Scan for the cell matching the given text and deliver its [X, Y] coordinate at center. 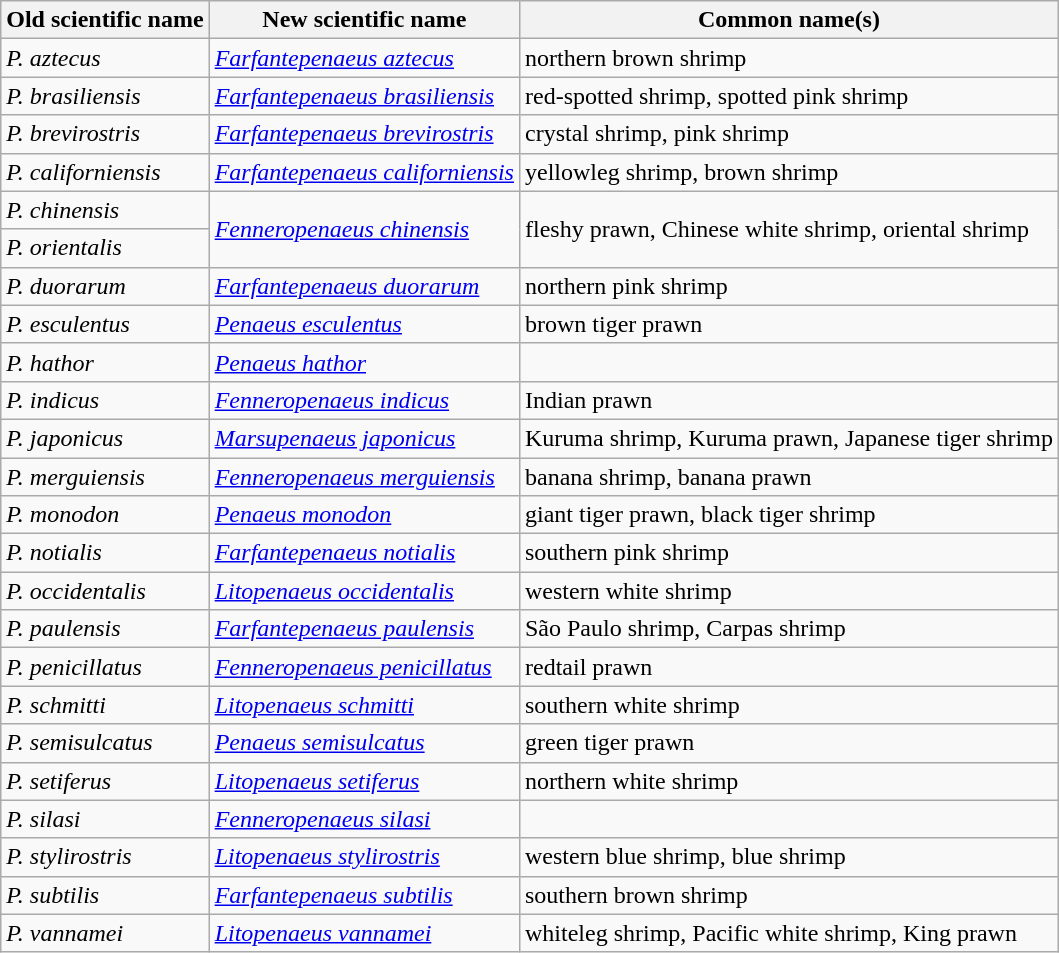
P. subtilis [105, 895]
banana shrimp, banana prawn [788, 477]
P. japonicus [105, 438]
brown tiger prawn [788, 324]
P. brasiliensis [105, 96]
Farfantepenaeus brevirostris [364, 134]
Farfantepenaeus brasiliensis [364, 96]
Farfantepenaeus subtilis [364, 895]
Fenneropenaeus silasi [364, 819]
New scientific name [364, 20]
Litopenaeus stylirostris [364, 857]
Kuruma shrimp, Kuruma prawn, Japanese tiger shrimp [788, 438]
Litopenaeus schmitti [364, 705]
Old scientific name [105, 20]
P. monodon [105, 515]
P. occidentalis [105, 591]
Litopenaeus occidentalis [364, 591]
Penaeus semisulcatus [364, 743]
P. californiensis [105, 172]
Farfantepenaeus notialis [364, 553]
P. merguiensis [105, 477]
P. indicus [105, 400]
P. stylirostris [105, 857]
Penaeus esculentus [364, 324]
São Paulo shrimp, Carpas shrimp [788, 629]
southern brown shrimp [788, 895]
western white shrimp [788, 591]
Marsupenaeus japonicus [364, 438]
Penaeus monodon [364, 515]
Farfantepenaeus paulensis [364, 629]
P. penicillatus [105, 667]
southern pink shrimp [788, 553]
P. notialis [105, 553]
P. silasi [105, 819]
P. duorarum [105, 286]
northern white shrimp [788, 781]
giant tiger prawn, black tiger shrimp [788, 515]
Litopenaeus setiferus [364, 781]
Farfantepenaeus californiensis [364, 172]
Litopenaeus vannamei [364, 933]
red-spotted shrimp, spotted pink shrimp [788, 96]
southern white shrimp [788, 705]
fleshy prawn, Chinese white shrimp, oriental shrimp [788, 229]
P. paulensis [105, 629]
Fenneropenaeus indicus [364, 400]
P. vannamei [105, 933]
Fenneropenaeus merguiensis [364, 477]
P. brevirostris [105, 134]
P. setiferus [105, 781]
Fenneropenaeus penicillatus [364, 667]
Common name(s) [788, 20]
P. hathor [105, 362]
yellowleg shrimp, brown shrimp [788, 172]
P. esculentus [105, 324]
redtail prawn [788, 667]
P. aztecus [105, 58]
western blue shrimp, blue shrimp [788, 857]
northern brown shrimp [788, 58]
P. schmitti [105, 705]
Fenneropenaeus chinensis [364, 229]
northern pink shrimp [788, 286]
Farfantepenaeus duorarum [364, 286]
P. orientalis [105, 248]
whiteleg shrimp, Pacific white shrimp, King prawn [788, 933]
Penaeus hathor [364, 362]
P. chinensis [105, 210]
Farfantepenaeus aztecus [364, 58]
crystal shrimp, pink shrimp [788, 134]
green tiger prawn [788, 743]
P. semisulcatus [105, 743]
Indian prawn [788, 400]
